Search for the cell housing the specified text and yield its [x, y] center coordinate. 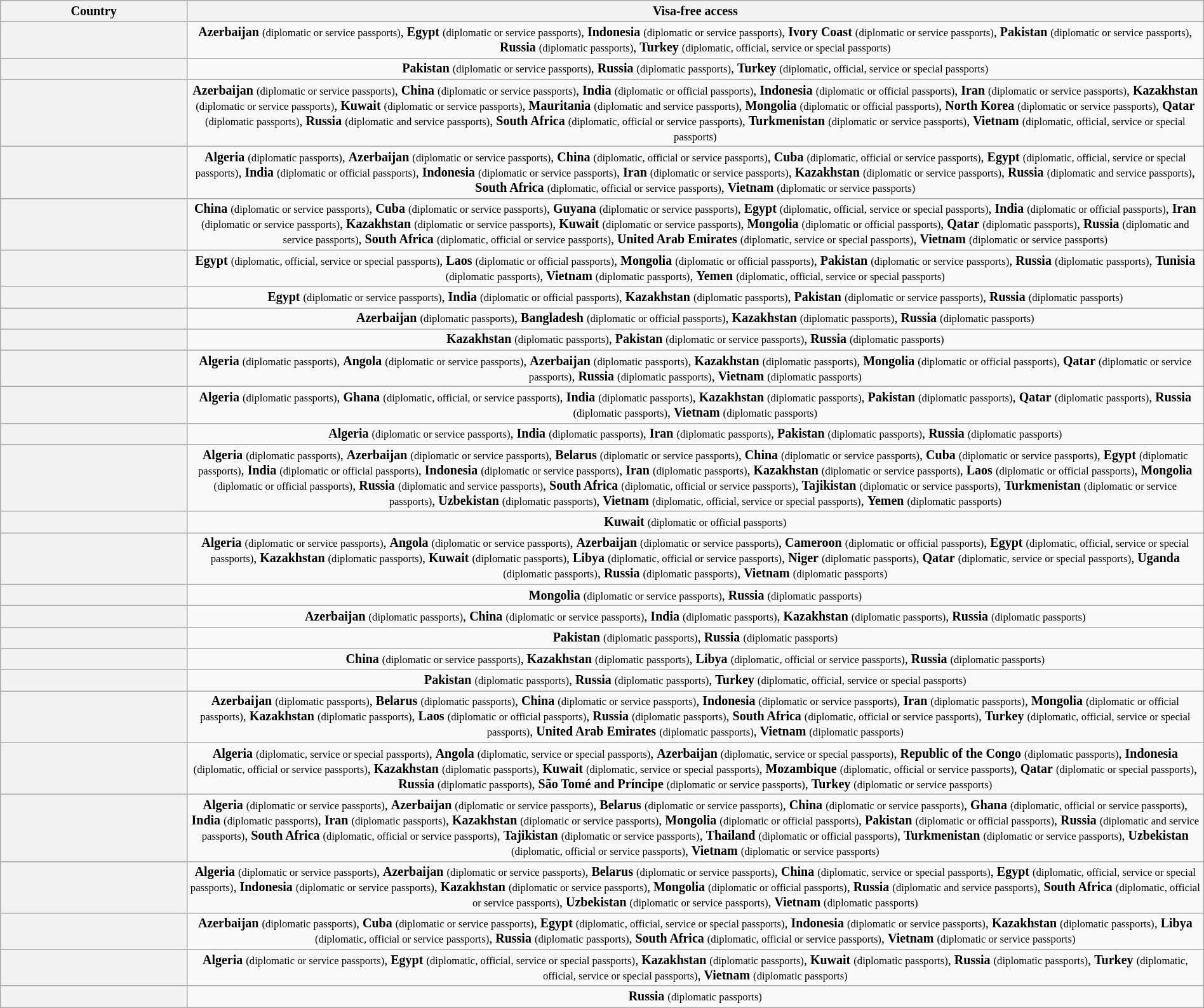
Russia (diplomatic passports) [695, 997]
Pakistan (diplomatic passports), Russia (diplomatic passports), Turkey (diplomatic, official, service or special passports) [695, 680]
Azerbaijan (diplomatic passports), Bangladesh (diplomatic or official passports), Kazakhstan (diplomatic passports), Russia (diplomatic passports) [695, 319]
Mongolia (diplomatic or service passports), Russia (diplomatic passports) [695, 596]
Kazakhstan (diplomatic passports), Pakistan (diplomatic or service passports), Russia (diplomatic passports) [695, 339]
Pakistan (diplomatic passports), Russia (diplomatic passports) [695, 638]
Visa-free access [695, 11]
Pakistan (diplomatic or service passports), Russia (diplomatic passports), Turkey (diplomatic, official, service or special passports) [695, 69]
Kuwait (diplomatic or official passports) [695, 522]
Country [94, 11]
